From the cell containing the given text, extract its center point as (X, Y) coordinate. 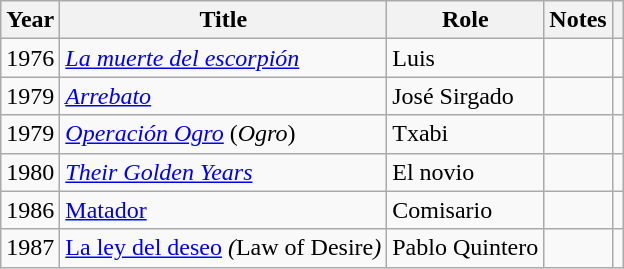
1986 (30, 210)
La muerte del escorpión (224, 58)
Luis (466, 58)
El novio (466, 172)
Operación Ogro (Ogro) (224, 134)
José Sirgado (466, 96)
Pablo Quintero (466, 248)
1987 (30, 248)
1976 (30, 58)
Role (466, 20)
Txabi (466, 134)
Matador (224, 210)
Title (224, 20)
Notes (578, 20)
Comisario (466, 210)
Their Golden Years (224, 172)
La ley del deseo (Law of Desire) (224, 248)
Year (30, 20)
Arrebato (224, 96)
1980 (30, 172)
